Capture the cell that displays the provided text and extract its (x, y) central coordinate. 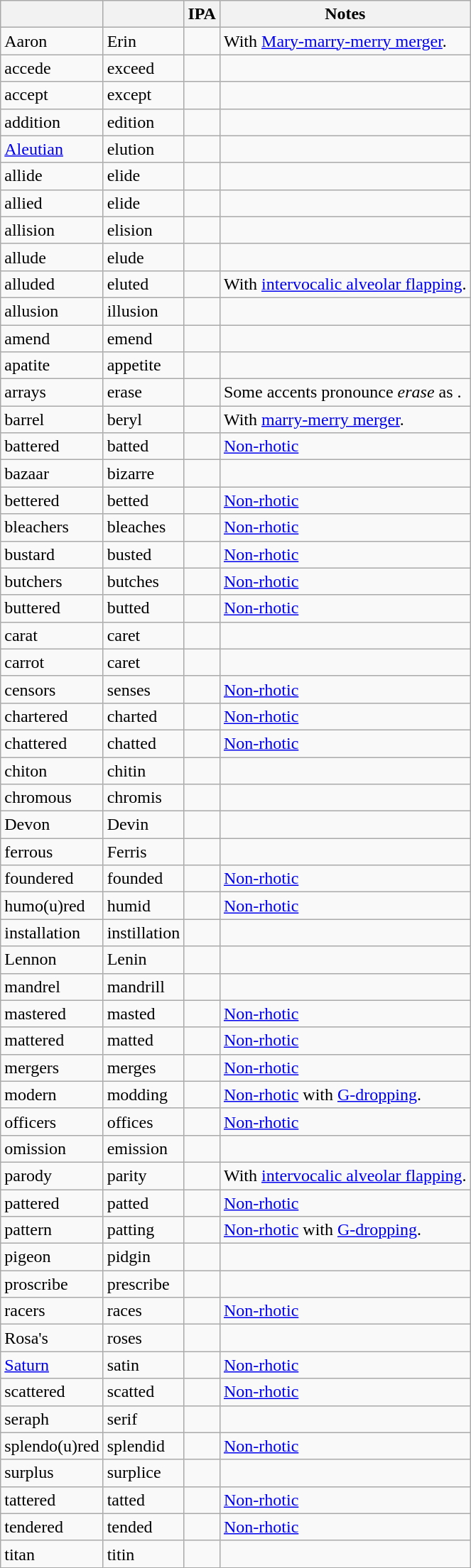
Lennon (52, 960)
Rosa's (52, 1338)
allusion (52, 311)
censors (52, 689)
serif (144, 1419)
elution (144, 149)
mandrel (52, 987)
bettered (52, 500)
arrays (52, 393)
pattern (52, 1230)
matted (144, 1041)
Devon (52, 825)
surplus (52, 1473)
seraph (52, 1419)
charted (144, 716)
mergers (52, 1068)
butted (144, 608)
Some accents pronounce erase as . (345, 393)
mandrill (144, 987)
Aaron (52, 41)
accede (52, 68)
foundered (52, 879)
betted (144, 500)
IPA (202, 14)
Saturn (52, 1365)
racers (52, 1311)
elude (144, 257)
Aleutian (52, 149)
proscribe (52, 1284)
tended (144, 1527)
tatted (144, 1500)
Erin (144, 41)
bazaar (52, 473)
chatted (144, 743)
patted (144, 1203)
prescribe (144, 1284)
beryl (144, 420)
amend (52, 339)
emend (144, 339)
patting (144, 1230)
omission (52, 1148)
erase (144, 393)
emission (144, 1148)
bizarre (144, 473)
chromis (144, 798)
merges (144, 1068)
eluted (144, 284)
splendo(u)red (52, 1446)
tendered (52, 1527)
ferrous (52, 852)
bleachers (52, 527)
masted (144, 1014)
With Mary-marry-merry merger. (345, 41)
pigeon (52, 1257)
Devin (144, 825)
chiton (52, 770)
carrot (52, 662)
edition (144, 122)
satin (144, 1365)
Ferris (144, 852)
addition (52, 122)
surplice (144, 1473)
splendid (144, 1446)
Lenin (144, 960)
allide (52, 176)
officers (52, 1122)
offices (144, 1122)
pattered (52, 1203)
parity (144, 1175)
battered (52, 446)
chromous (52, 798)
installation (52, 933)
allude (52, 257)
batted (144, 446)
allied (52, 203)
modding (144, 1095)
humo(u)red (52, 906)
mastered (52, 1014)
illusion (144, 311)
bustard (52, 554)
elision (144, 230)
races (144, 1311)
founded (144, 879)
except (144, 95)
titan (52, 1554)
tattered (52, 1500)
With marry-merry merger. (345, 420)
accept (52, 95)
butchers (52, 581)
apatite (52, 366)
barrel (52, 420)
mattered (52, 1041)
chitin (144, 770)
parody (52, 1175)
allision (52, 230)
exceed (144, 68)
bleaches (144, 527)
carat (52, 635)
buttered (52, 608)
busted (144, 554)
chartered (52, 716)
senses (144, 689)
instillation (144, 933)
scatted (144, 1392)
pidgin (144, 1257)
roses (144, 1338)
modern (52, 1095)
titin (144, 1554)
Notes (345, 14)
chattered (52, 743)
humid (144, 906)
appetite (144, 366)
butches (144, 581)
scattered (52, 1392)
alluded (52, 284)
